For the text-containing cell, return its midpoint in (X, Y) coordinate format. 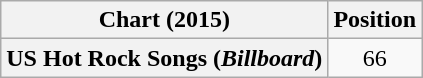
US Hot Rock Songs (Billboard) (164, 58)
Position (375, 20)
66 (375, 58)
Chart (2015) (164, 20)
